Return (X, Y) of the center of cell containing provided text 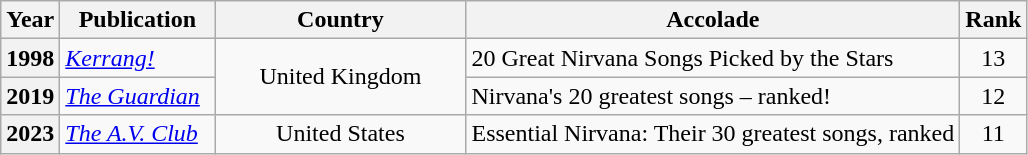
The A.V. Club (138, 134)
11 (994, 134)
Country (340, 20)
20 Great Nirvana Songs Picked by the Stars (713, 58)
Accolade (713, 20)
The Guardian (138, 96)
2019 (30, 96)
Kerrang! (138, 58)
1998 (30, 58)
Publication (138, 20)
2023 (30, 134)
13 (994, 58)
Nirvana's 20 greatest songs – ranked! (713, 96)
12 (994, 96)
United States (340, 134)
Rank (994, 20)
Year (30, 20)
Essential Nirvana: Their 30 greatest songs, ranked (713, 134)
United Kingdom (340, 77)
